For the text-containing cell, return its midpoint in (X, Y) coordinate format. 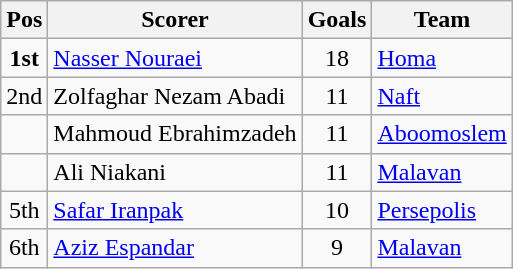
10 (337, 210)
Aziz Espandar (175, 248)
Pos (24, 20)
Mahmoud Ebrahimzadeh (175, 134)
Team (442, 20)
18 (337, 58)
Aboomoslem (442, 134)
1st (24, 58)
Naft (442, 96)
9 (337, 248)
Zolfaghar Nezam Abadi (175, 96)
Nasser Nouraei (175, 58)
Homa (442, 58)
Persepolis (442, 210)
Safar Iranpak (175, 210)
Goals (337, 20)
2nd (24, 96)
6th (24, 248)
5th (24, 210)
Scorer (175, 20)
Ali Niakani (175, 172)
